Determine the (X, Y) coordinate at the center of the cell enclosing the given text.  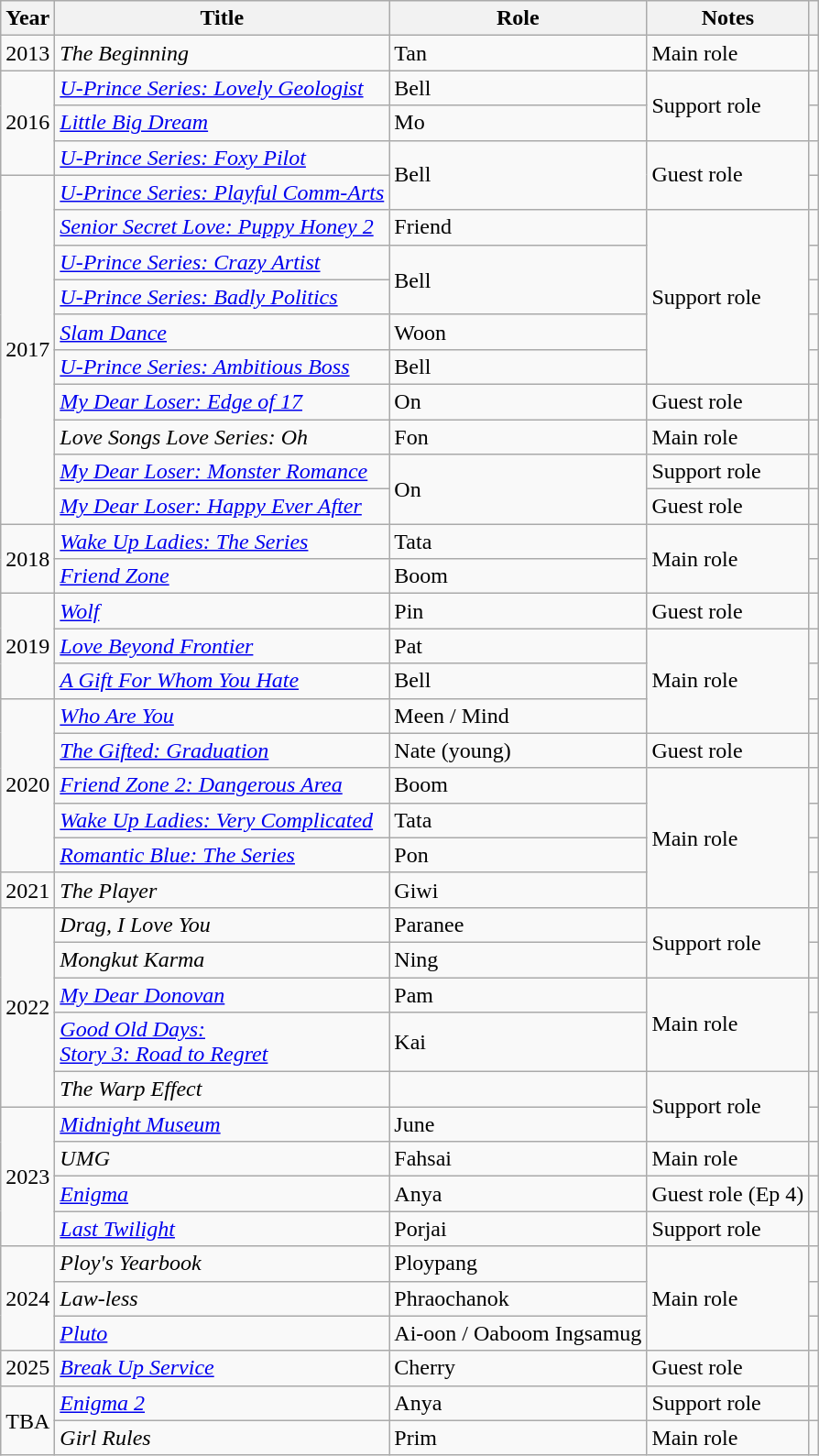
Slam Dance (222, 332)
TBA (27, 1420)
Ploy's Yearbook (222, 1264)
Role (519, 18)
Pin (519, 611)
Cherry (519, 1368)
2017 (27, 350)
2018 (27, 559)
Who Are You (222, 716)
Ploypang (519, 1264)
Wake Up Ladies: The Series (222, 542)
Mo (519, 123)
Senior Secret Love: Puppy Honey 2 (222, 227)
Title (222, 18)
Break Up Service (222, 1368)
Pon (519, 855)
My Dear Loser: Happy Ever After (222, 507)
2019 (27, 646)
2024 (27, 1298)
Love Songs Love Series: Oh (222, 437)
My Dear Loser: Edge of 17 (222, 401)
The Beginning (222, 53)
Drag, I Love You (222, 925)
The Gifted: Graduation (222, 750)
Midnight Museum (222, 1124)
2025 (27, 1368)
2022 (27, 1006)
Porjai (519, 1229)
Paranee (519, 925)
Fon (519, 437)
2021 (27, 890)
U-Prince Series: Foxy Pilot (222, 158)
Mongkut Karma (222, 959)
Notes (727, 18)
Ning (519, 959)
Ai-oon / Oaboom Ingsamug (519, 1333)
Wake Up Ladies: Very Complicated (222, 820)
Pluto (222, 1333)
Pam (519, 994)
Year (27, 18)
Meen / Mind (519, 716)
A Gift For Whom You Hate (222, 681)
Phraochanok (519, 1298)
Enigma (222, 1194)
Kai (519, 1043)
Woon (519, 332)
June (519, 1124)
Friend (519, 227)
U-Prince Series: Playful Comm-Arts (222, 192)
Giwi (519, 890)
Friend Zone 2: Dangerous Area (222, 785)
Last Twilight (222, 1229)
The Warp Effect (222, 1089)
Prim (519, 1438)
Fahsai (519, 1159)
Little Big Dream (222, 123)
My Dear Donovan (222, 994)
2016 (27, 123)
2013 (27, 53)
Nate (young) (519, 750)
The Player (222, 890)
Romantic Blue: The Series (222, 855)
Pat (519, 646)
2020 (27, 785)
UMG (222, 1159)
Friend Zone (222, 576)
Wolf (222, 611)
Good Old Days:Story 3: Road to Regret (222, 1043)
Enigma 2 (222, 1403)
Law-less (222, 1298)
U-Prince Series: Crazy Artist (222, 262)
U-Prince Series: Ambitious Boss (222, 367)
Girl Rules (222, 1438)
My Dear Loser: Monster Romance (222, 472)
2023 (27, 1177)
Love Beyond Frontier (222, 646)
Tan (519, 53)
U-Prince Series: Lovely Geologist (222, 88)
U-Prince Series: Badly Politics (222, 297)
Guest role (Ep 4) (727, 1194)
